Determine the [x, y] coordinate at the center of the cell enclosing the given text.  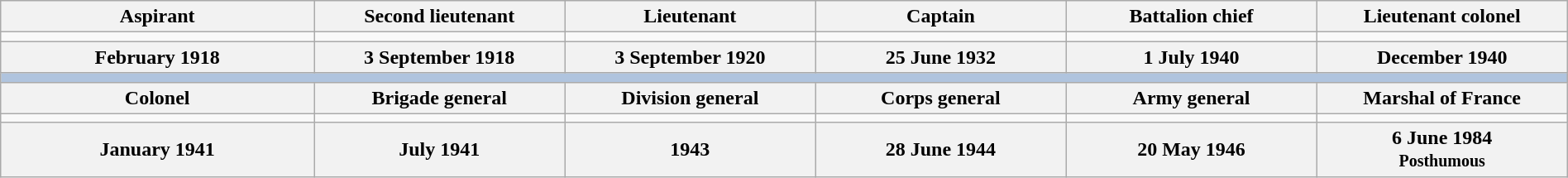
20 May 1946 [1191, 149]
3 September 1918 [440, 57]
July 1941 [440, 149]
December 1940 [1442, 57]
Colonel [157, 98]
January 1941 [157, 149]
Army general [1191, 98]
Division general [690, 98]
6 June 1984Posthumous [1442, 149]
28 June 1944 [941, 149]
3 September 1920 [690, 57]
Battalion chief [1191, 17]
Second lieutenant [440, 17]
1943 [690, 149]
February 1918 [157, 57]
Brigade general [440, 98]
Lieutenant [690, 17]
25 June 1932 [941, 57]
Aspirant [157, 17]
1 July 1940 [1191, 57]
Corps general [941, 98]
Captain [941, 17]
Marshal of France [1442, 98]
Lieutenant colonel [1442, 17]
